From the cell containing the given text, extract its center point as [x, y] coordinate. 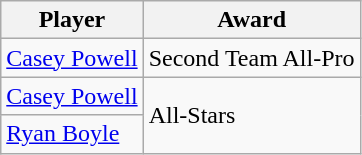
Player [72, 20]
Ryan Boyle [72, 134]
All-Stars [252, 115]
Award [252, 20]
Second Team All-Pro [252, 58]
